Return the (x, y) coordinate for the center point of the cell that contains the specified text.  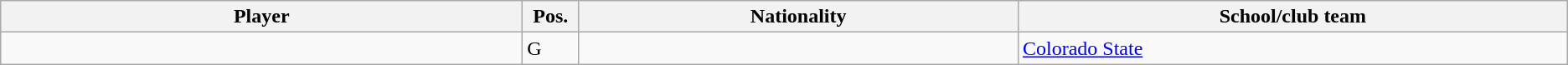
Nationality (799, 17)
G (551, 48)
Pos. (551, 17)
School/club team (1292, 17)
Colorado State (1292, 48)
Player (261, 17)
